From the cell containing the given text, extract its center point as (X, Y) coordinate. 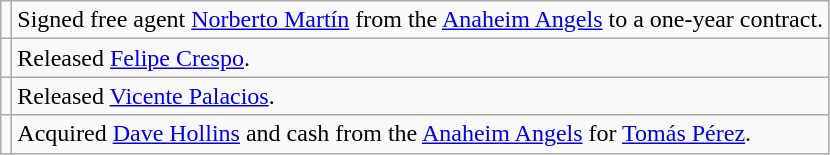
Signed free agent Norberto Martín from the Anaheim Angels to a one-year contract. (420, 20)
Released Vicente Palacios. (420, 96)
Released Felipe Crespo. (420, 58)
Acquired Dave Hollins and cash from the Anaheim Angels for Tomás Pérez. (420, 134)
